Detect which cell encompasses the target text, then output its [x, y] center coordinate. 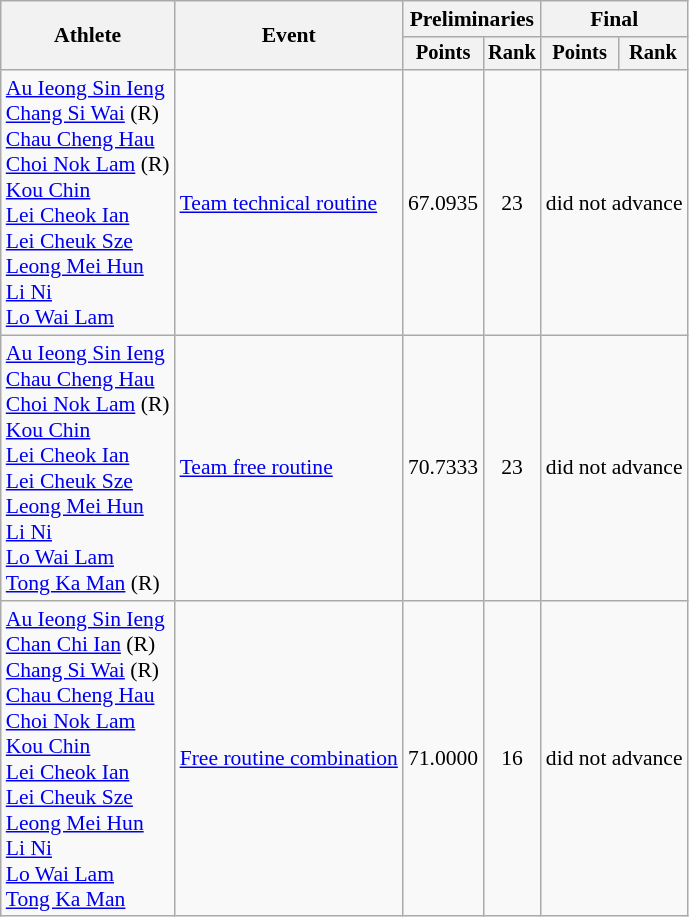
Au Ieong Sin IengChan Chi Ian (R)Chang Si Wai (R)Chau Cheng HauChoi Nok LamKou ChinLei Cheok IanLei Cheuk SzeLeong Mei HunLi NiLo Wai LamTong Ka Man [88, 759]
70.7333 [443, 468]
Final [614, 19]
71.0000 [443, 759]
Free routine combination [289, 759]
Preliminaries [472, 19]
67.0935 [443, 202]
16 [512, 759]
Team free routine [289, 468]
Event [289, 36]
Team technical routine [289, 202]
Au Ieong Sin IengChau Cheng HauChoi Nok Lam (R)Kou ChinLei Cheok IanLei Cheuk SzeLeong Mei HunLi NiLo Wai LamTong Ka Man (R) [88, 468]
Athlete [88, 36]
Au Ieong Sin IengChang Si Wai (R)Chau Cheng HauChoi Nok Lam (R)Kou ChinLei Cheok IanLei Cheuk SzeLeong Mei HunLi NiLo Wai Lam [88, 202]
